Extract the [X, Y] coordinate from the center of the cell holding the provided text.  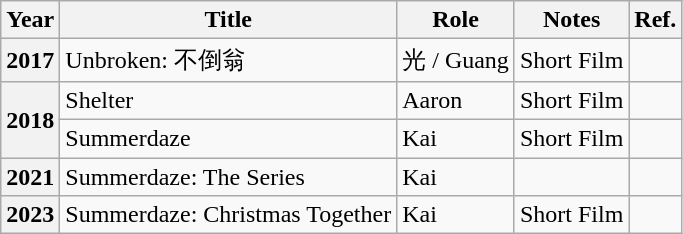
2023 [30, 215]
2021 [30, 177]
Summerdaze: The Series [228, 177]
2018 [30, 119]
Summerdaze: Christmas Together [228, 215]
Aaron [456, 100]
Unbroken: 不倒翁 [228, 60]
光 / Guang [456, 60]
Shelter [228, 100]
2017 [30, 60]
Summerdaze [228, 138]
Title [228, 20]
Year [30, 20]
Notes [571, 20]
Ref. [656, 20]
Role [456, 20]
